Pinpoint the cell where the given text exists, returning its [X, Y] midpoint coordinate. 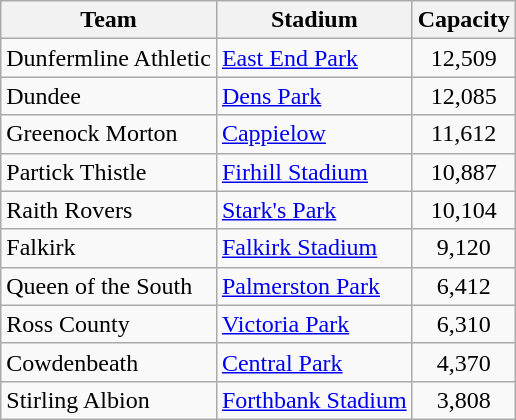
Victoria Park [314, 324]
Falkirk Stadium [314, 248]
Queen of the South [109, 286]
Cappielow [314, 134]
Stadium [314, 20]
Partick Thistle [109, 172]
6,310 [464, 324]
Stark's Park [314, 210]
Central Park [314, 362]
Ross County [109, 324]
Palmerston Park [314, 286]
10,104 [464, 210]
Dunfermline Athletic [109, 58]
3,808 [464, 400]
Forthbank Stadium [314, 400]
12,509 [464, 58]
Greenock Morton [109, 134]
Capacity [464, 20]
Team [109, 20]
Raith Rovers [109, 210]
Firhill Stadium [314, 172]
11,612 [464, 134]
Cowdenbeath [109, 362]
Dundee [109, 96]
12,085 [464, 96]
10,887 [464, 172]
4,370 [464, 362]
East End Park [314, 58]
9,120 [464, 248]
Dens Park [314, 96]
6,412 [464, 286]
Stirling Albion [109, 400]
Falkirk [109, 248]
